Extract the (X, Y) coordinate from the center of the cell holding the provided text.  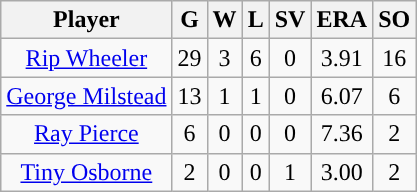
G (190, 20)
SO (394, 20)
L (256, 20)
Ray Pierce (86, 134)
George Milstead (86, 96)
13 (190, 96)
Player (86, 20)
ERA (342, 20)
7.36 (342, 134)
Rip Wheeler (86, 58)
Tiny Osborne (86, 172)
3.91 (342, 58)
W (224, 20)
3 (224, 58)
29 (190, 58)
3.00 (342, 172)
6.07 (342, 96)
SV (290, 20)
16 (394, 58)
